Capture the cell that displays the provided text and extract its (x, y) central coordinate. 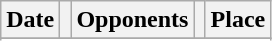
Place (238, 20)
Date (30, 20)
Opponents (132, 20)
